For the text-containing cell, return its midpoint in (x, y) coordinate format. 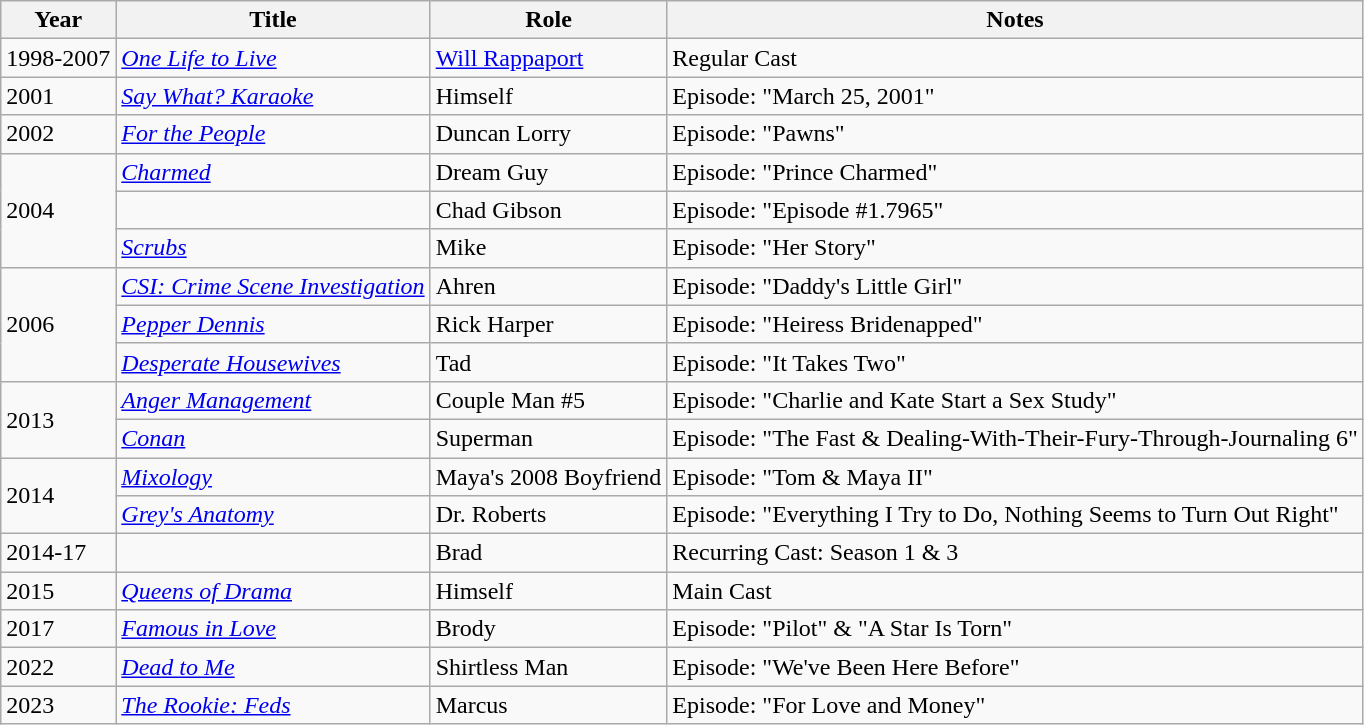
Main Cast (1015, 591)
Famous in Love (273, 629)
2006 (58, 324)
Episode: "Pawns" (1015, 134)
2017 (58, 629)
Shirtless Man (548, 667)
Pepper Dennis (273, 324)
Will Rappaport (548, 58)
One Life to Live (273, 58)
2001 (58, 96)
Charmed (273, 172)
Episode: "For Love and Money" (1015, 705)
For the People (273, 134)
Episode: "Her Story" (1015, 248)
Dream Guy (548, 172)
Episode: "Heiress Bridenapped" (1015, 324)
Episode: "We've Been Here Before" (1015, 667)
2002 (58, 134)
2022 (58, 667)
Episode: "It Takes Two" (1015, 362)
Episode: "March 25, 2001" (1015, 96)
Year (58, 20)
Brad (548, 553)
Notes (1015, 20)
Episode: "Tom & Maya II" (1015, 477)
Episode: "Daddy's Little Girl" (1015, 286)
The Rookie: Feds (273, 705)
Rick Harper (548, 324)
Maya's 2008 Boyfriend (548, 477)
Tad (548, 362)
Ahren (548, 286)
Anger Management (273, 400)
Title (273, 20)
Episode: "Pilot" & "A Star Is Torn" (1015, 629)
Grey's Anatomy (273, 515)
Dead to Me (273, 667)
Dr. Roberts (548, 515)
Mike (548, 248)
2014 (58, 496)
1998-2007 (58, 58)
Recurring Cast: Season 1 & 3 (1015, 553)
CSI: Crime Scene Investigation (273, 286)
Scrubs (273, 248)
2014-17 (58, 553)
Episode: "The Fast & Dealing-With-Their-Fury-Through-Journaling 6" (1015, 438)
Say What? Karaoke (273, 96)
Episode: "Charlie and Kate Start a Sex Study" (1015, 400)
Queens of Drama (273, 591)
Duncan Lorry (548, 134)
2013 (58, 419)
Role (548, 20)
Chad Gibson (548, 210)
Episode: "Episode #1.7965" (1015, 210)
2015 (58, 591)
2023 (58, 705)
Couple Man #5 (548, 400)
Regular Cast (1015, 58)
Superman (548, 438)
Brody (548, 629)
Mixology (273, 477)
Episode: "Everything I Try to Do, Nothing Seems to Turn Out Right" (1015, 515)
Episode: "Prince Charmed" (1015, 172)
Marcus (548, 705)
Conan (273, 438)
Desperate Housewives (273, 362)
2004 (58, 210)
